Determine the [x, y] coordinate at the center of the cell enclosing the given text.  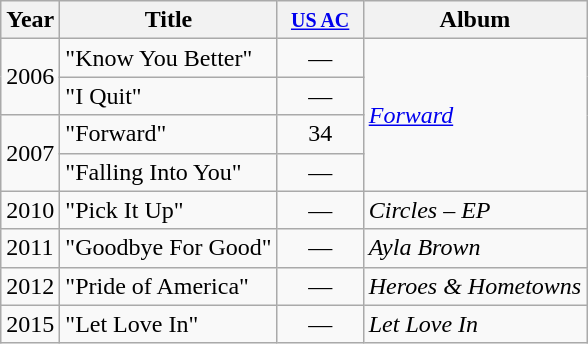
"Pride of America" [168, 286]
2011 [30, 248]
34 [320, 134]
2010 [30, 210]
Circles – EP [475, 210]
Year [30, 20]
Heroes & Hometowns [475, 286]
2015 [30, 324]
"Let Love In" [168, 324]
"Forward" [168, 134]
"Pick It Up" [168, 210]
2006 [30, 77]
Forward [475, 115]
2007 [30, 153]
Let Love In [475, 324]
"I Quit" [168, 96]
"Goodbye For Good" [168, 248]
US AC [320, 20]
2012 [30, 286]
Title [168, 20]
"Know You Better" [168, 58]
Album [475, 20]
Ayla Brown [475, 248]
"Falling Into You" [168, 172]
